Find where the given text appears and provide that cell's center as (x, y) coordinate. 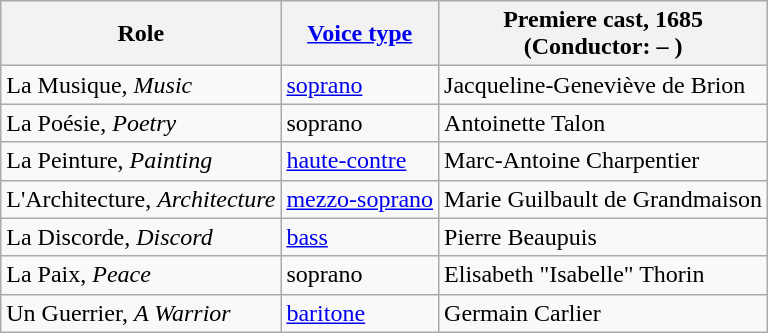
La Musique, Music (141, 85)
Role (141, 34)
La Discorde, Discord (141, 237)
haute-contre (360, 161)
Germain Carlier (604, 313)
Premiere cast, 1685(Conductor: – ) (604, 34)
baritone (360, 313)
Marie Guilbault de Grandmaison (604, 199)
Pierre Beaupuis (604, 237)
Un Guerrier, A Warrior (141, 313)
La Paix, Peace (141, 275)
Antoinette Talon (604, 123)
mezzo-soprano (360, 199)
Marc-Antoine Charpentier (604, 161)
La Poésie, Poetry (141, 123)
Jacqueline-Geneviève de Brion (604, 85)
Voice type (360, 34)
bass (360, 237)
La Peinture, Painting (141, 161)
L'Architecture, Architecture (141, 199)
Elisabeth "Isabelle" Thorin (604, 275)
